Search for the cell housing the specified text and yield its [x, y] center coordinate. 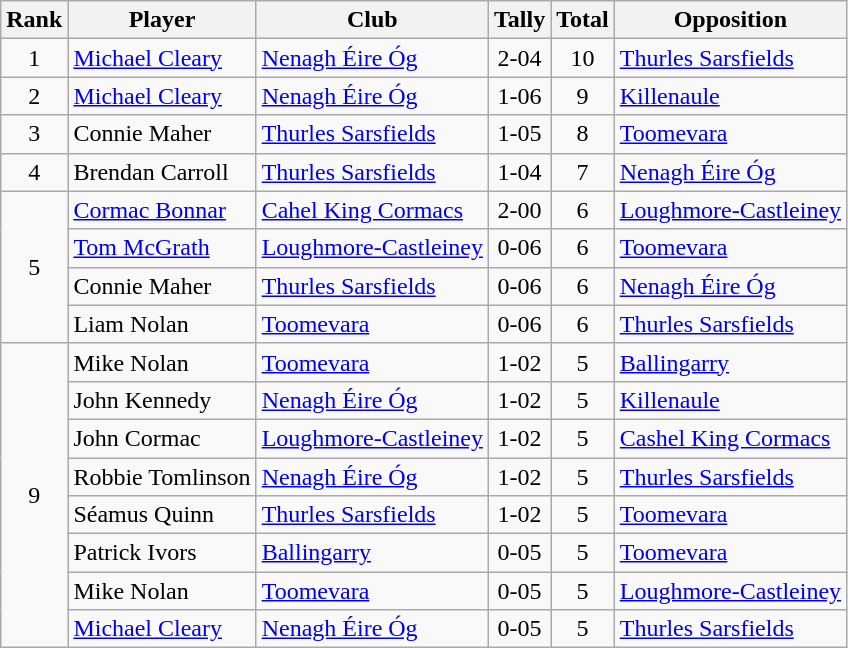
Séamus Quinn [162, 515]
Liam Nolan [162, 324]
Patrick Ivors [162, 553]
10 [583, 58]
Club [372, 20]
1-05 [519, 134]
Opposition [730, 20]
7 [583, 172]
John Cormac [162, 438]
1 [34, 58]
Tally [519, 20]
Robbie Tomlinson [162, 477]
Cahel King Cormacs [372, 210]
1-06 [519, 96]
4 [34, 172]
Total [583, 20]
2-04 [519, 58]
2 [34, 96]
3 [34, 134]
Rank [34, 20]
Cormac Bonnar [162, 210]
1-04 [519, 172]
Brendan Carroll [162, 172]
Player [162, 20]
Cashel King Cormacs [730, 438]
2-00 [519, 210]
8 [583, 134]
John Kennedy [162, 400]
Tom McGrath [162, 248]
